Output the [X, Y] coordinate of the center of the cell containing the given text.  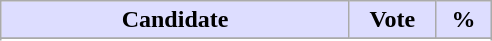
Vote [392, 20]
Candidate [176, 20]
% [463, 20]
